Locate the cell with the specified text and output its (X, Y) center coordinate. 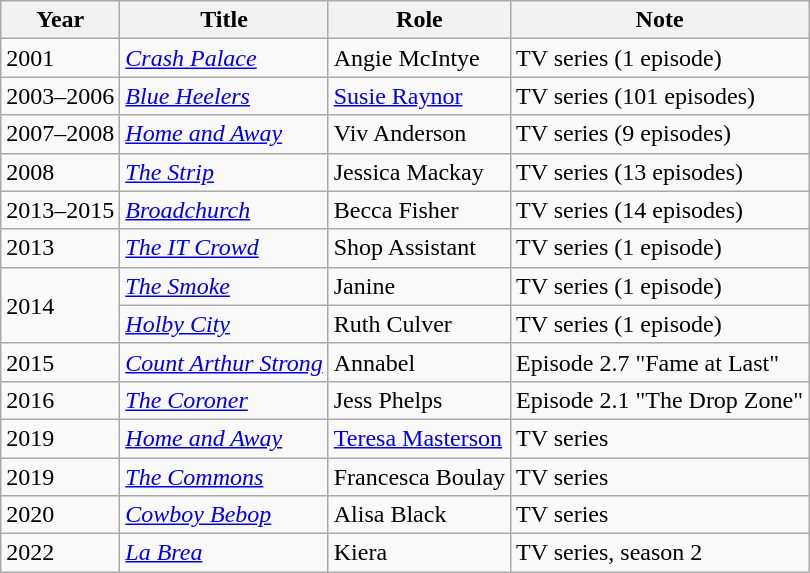
The Smoke (224, 286)
La Brea (224, 553)
2003–2006 (60, 96)
TV series (101 episodes) (660, 96)
Blue Heelers (224, 96)
Janine (419, 286)
Title (224, 20)
Alisa Black (419, 515)
The Strip (224, 172)
TV series, season 2 (660, 553)
Note (660, 20)
Broadchurch (224, 210)
2013 (60, 248)
Crash Palace (224, 58)
2013–2015 (60, 210)
Becca Fisher (419, 210)
2015 (60, 362)
Jessica Mackay (419, 172)
Ruth Culver (419, 324)
Viv Anderson (419, 134)
Episode 2.1 "The Drop Zone" (660, 400)
TV series (9 episodes) (660, 134)
Teresa Masterson (419, 438)
Count Arthur Strong (224, 362)
Cowboy Bebop (224, 515)
2022 (60, 553)
Kiera (419, 553)
TV series (14 episodes) (660, 210)
2001 (60, 58)
Holby City (224, 324)
2016 (60, 400)
Role (419, 20)
Episode 2.7 "Fame at Last" (660, 362)
2007–2008 (60, 134)
The Coroner (224, 400)
The Commons (224, 477)
Year (60, 20)
2020 (60, 515)
Francesca Boulay (419, 477)
2008 (60, 172)
Angie McIntye (419, 58)
TV series (13 episodes) (660, 172)
Annabel (419, 362)
2014 (60, 305)
Jess Phelps (419, 400)
Shop Assistant (419, 248)
Susie Raynor (419, 96)
The IT Crowd (224, 248)
